Pinpoint the cell where the given text exists, returning its [x, y] midpoint coordinate. 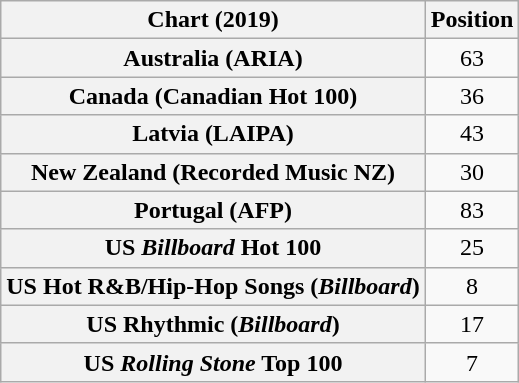
US Hot R&B/Hip-Hop Songs (Billboard) [213, 286]
US Billboard Hot 100 [213, 248]
83 [472, 210]
Portugal (AFP) [213, 210]
New Zealand (Recorded Music NZ) [213, 172]
8 [472, 286]
Australia (ARIA) [213, 58]
Chart (2019) [213, 20]
25 [472, 248]
43 [472, 134]
US Rolling Stone Top 100 [213, 362]
Position [472, 20]
63 [472, 58]
17 [472, 324]
Latvia (LAIPA) [213, 134]
Canada (Canadian Hot 100) [213, 96]
US Rhythmic (Billboard) [213, 324]
36 [472, 96]
30 [472, 172]
7 [472, 362]
